For the text-containing cell, return its midpoint in (x, y) coordinate format. 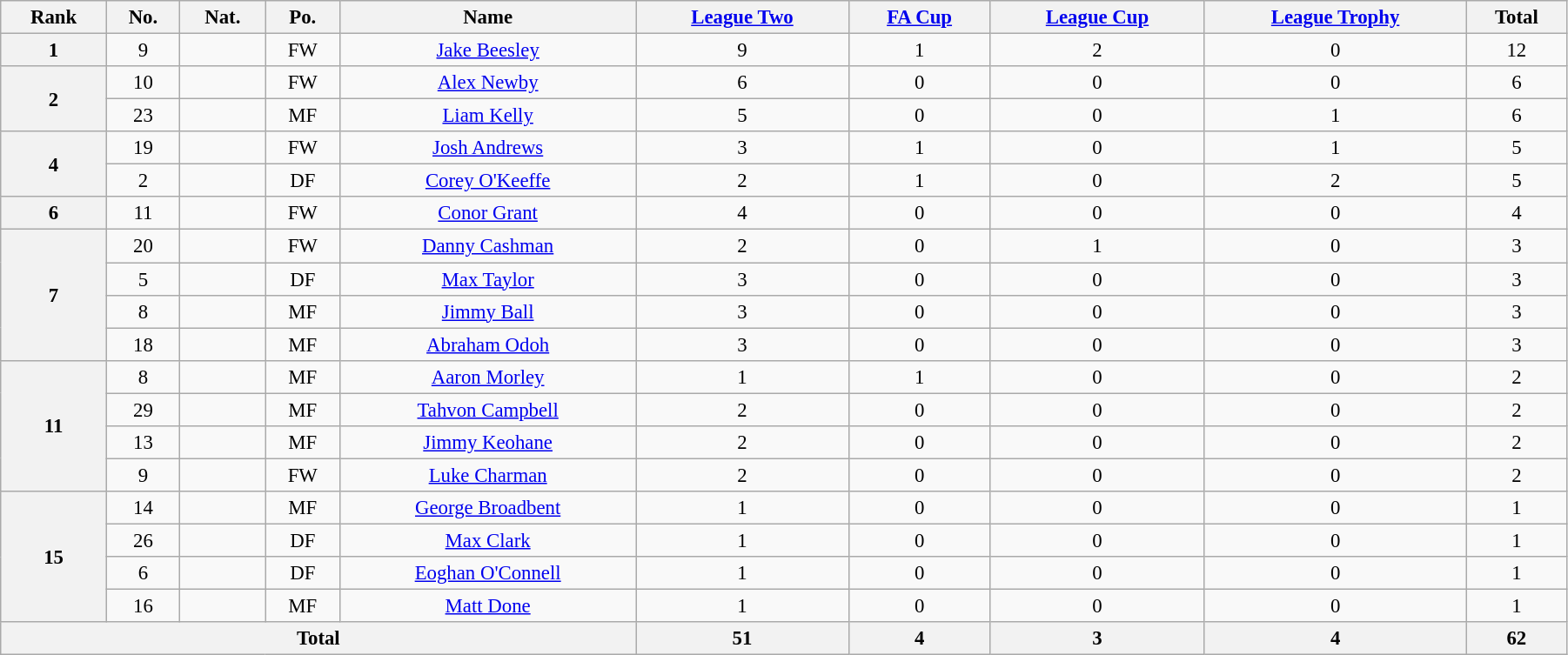
League Trophy (1335, 17)
Max Taylor (487, 279)
Jimmy Keohane (487, 443)
Nat. (223, 17)
Corey O'Keeffe (487, 181)
Liam Kelly (487, 116)
Josh Andrews (487, 148)
Luke Charman (487, 475)
16 (143, 606)
20 (143, 246)
Danny Cashman (487, 246)
10 (143, 83)
Tahvon Campbell (487, 410)
No. (143, 17)
Matt Done (487, 606)
7 (54, 295)
62 (1516, 638)
18 (143, 344)
19 (143, 148)
George Broadbent (487, 508)
Max Clark (487, 540)
Po. (303, 17)
Jake Beesley (487, 50)
29 (143, 410)
12 (1516, 50)
FA Cup (919, 17)
26 (143, 540)
23 (143, 116)
Name (487, 17)
Jimmy Ball (487, 311)
15 (54, 557)
Aaron Morley (487, 377)
Alex Newby (487, 83)
League Cup (1097, 17)
51 (742, 638)
Rank (54, 17)
League Two (742, 17)
Conor Grant (487, 213)
13 (143, 443)
Abraham Odoh (487, 344)
14 (143, 508)
Eoghan O'Connell (487, 573)
